Capture the cell that displays the provided text and extract its (x, y) central coordinate. 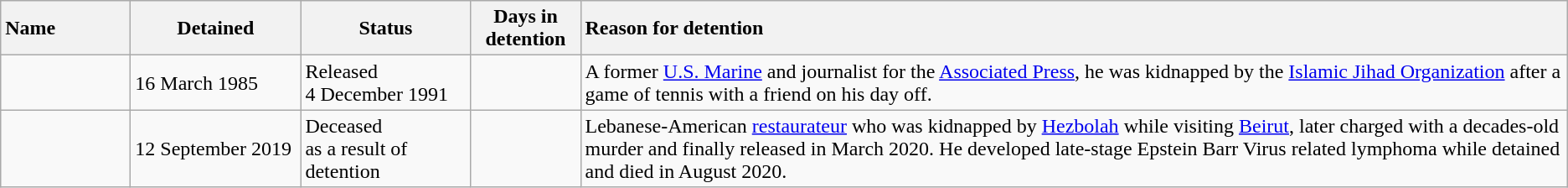
Status (385, 29)
Deceased as a result of detention (385, 149)
Reason for detention (1074, 29)
Detained (216, 29)
16 March 1985 (216, 82)
Name (65, 29)
Released 4 December 1991 (385, 82)
12 September 2019 (216, 149)
Days in detention (526, 29)
